Detect which cell encompasses the target text, then output its [X, Y] center coordinate. 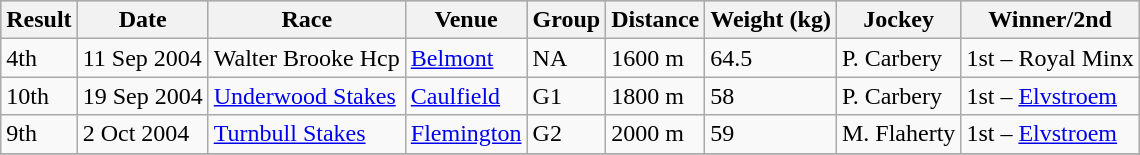
G1 [566, 96]
Walter Brooke Hcp [306, 58]
2 Oct 2004 [142, 134]
9th [39, 134]
Date [142, 20]
Caulfield [466, 96]
Belmont [466, 58]
11 Sep 2004 [142, 58]
1st – Royal Minx [1050, 58]
Winner/2nd [1050, 20]
59 [771, 134]
M. Flaherty [898, 134]
64.5 [771, 58]
Jockey [898, 20]
19 Sep 2004 [142, 96]
Distance [656, 20]
NA [566, 58]
4th [39, 58]
1600 m [656, 58]
Flemington [466, 134]
G2 [566, 134]
10th [39, 96]
Venue [466, 20]
Underwood Stakes [306, 96]
58 [771, 96]
2000 m [656, 134]
Race [306, 20]
Result [39, 20]
Weight (kg) [771, 20]
1800 m [656, 96]
Group [566, 20]
Turnbull Stakes [306, 134]
